Pinpoint the cell where the given text exists, returning its [x, y] midpoint coordinate. 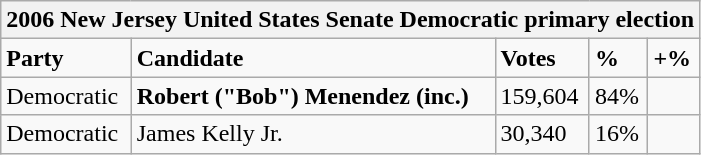
James Kelly Jr. [313, 134]
16% [618, 134]
30,340 [542, 134]
Party [66, 58]
84% [618, 96]
+% [674, 58]
Candidate [313, 58]
Votes [542, 58]
2006 New Jersey United States Senate Democratic primary election [350, 20]
159,604 [542, 96]
% [618, 58]
Robert ("Bob") Menendez (inc.) [313, 96]
